Output the [X, Y] coordinate of the center of the cell containing the given text.  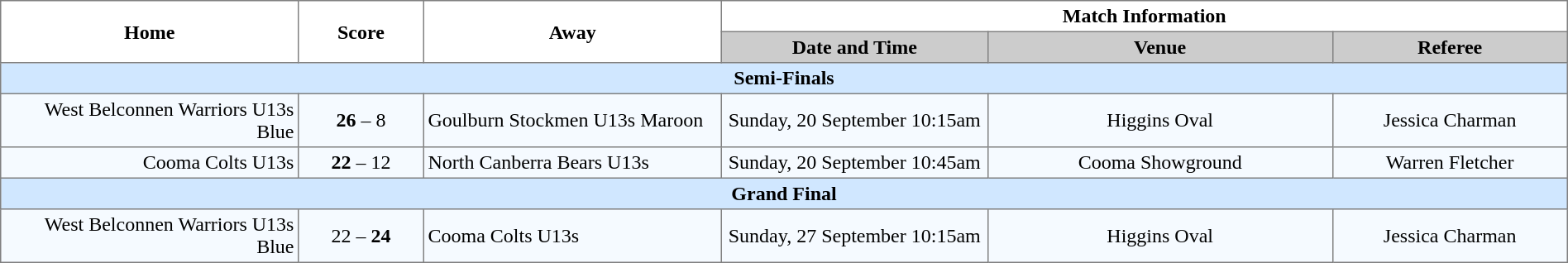
Cooma Showground [1159, 163]
Sunday, 20 September 10:15am [854, 120]
Sunday, 27 September 10:15am [854, 236]
North Canberra Bears U13s [572, 163]
Referee [1450, 47]
Semi-Finals [784, 79]
Home [150, 31]
Goulburn Stockmen U13s Maroon [572, 120]
26 – 8 [361, 120]
Sunday, 20 September 10:45am [854, 163]
Warren Fletcher [1450, 163]
Grand Final [784, 194]
Date and Time [854, 47]
Score [361, 31]
Match Information [1145, 17]
22 – 12 [361, 163]
Away [572, 31]
Venue [1159, 47]
22 – 24 [361, 236]
